Determine the (x, y) coordinate at the center of the cell enclosing the given text.  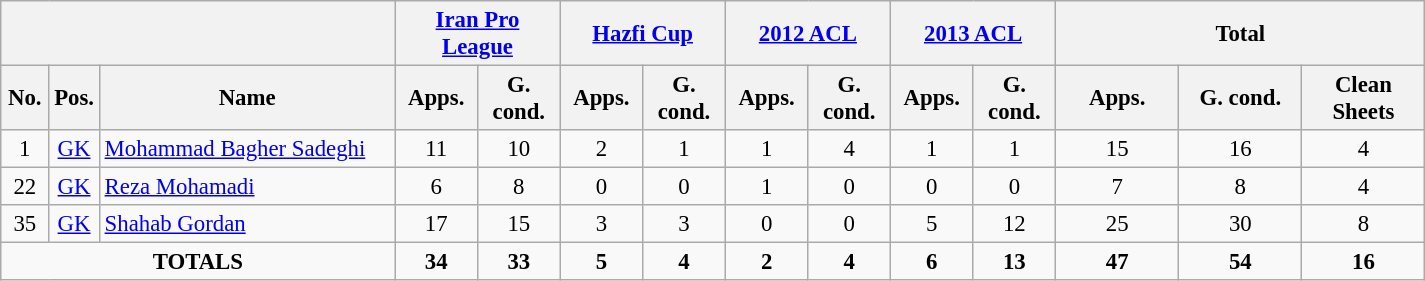
22 (25, 187)
Name (247, 98)
10 (518, 149)
13 (1014, 262)
Hazfi Cup (642, 34)
2013 ACL (972, 34)
25 (1118, 224)
33 (518, 262)
Pos. (74, 98)
17 (436, 224)
35 (25, 224)
11 (436, 149)
Clean Sheets (1364, 98)
54 (1240, 262)
12 (1014, 224)
47 (1118, 262)
TOTALS (198, 262)
34 (436, 262)
Total (1240, 34)
Shahab Gordan (247, 224)
No. (25, 98)
Iran Pro League (478, 34)
7 (1118, 187)
Reza Mohamadi (247, 187)
Mohammad Bagher Sadeghi (247, 149)
30 (1240, 224)
2012 ACL (808, 34)
